Search for the cell housing the specified text and yield its (X, Y) center coordinate. 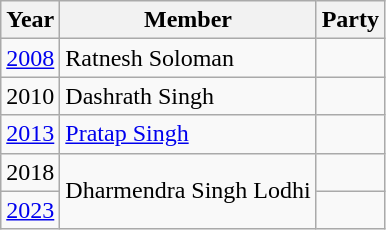
2008 (30, 58)
Year (30, 20)
Ratnesh Soloman (188, 58)
2013 (30, 134)
2023 (30, 210)
Member (188, 20)
2010 (30, 96)
Party (350, 20)
Pratap Singh (188, 134)
2018 (30, 172)
Dashrath Singh (188, 96)
Dharmendra Singh Lodhi (188, 191)
